Determine the (x, y) coordinate at the center of the cell enclosing the given text.  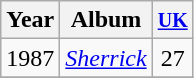
Sherrick (106, 58)
27 (172, 58)
Year (30, 20)
Album (106, 20)
1987 (30, 58)
UK (172, 20)
